Detect which cell encompasses the target text, then output its (X, Y) center coordinate. 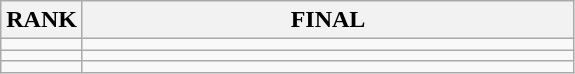
RANK (42, 20)
FINAL (328, 20)
